Detect which cell encompasses the target text, then output its (x, y) center coordinate. 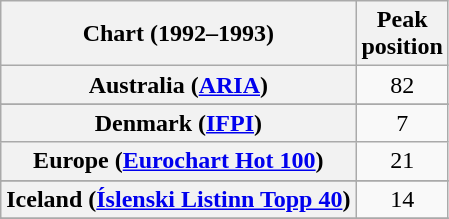
Peakposition (402, 34)
7 (402, 123)
14 (402, 199)
Europe (Eurochart Hot 100) (178, 161)
Australia (ARIA) (178, 85)
82 (402, 85)
Denmark (IFPI) (178, 123)
21 (402, 161)
Iceland (Íslenski Listinn Topp 40) (178, 199)
Chart (1992–1993) (178, 34)
